Return the [x, y] coordinate for the center point of the cell that contains the specified text.  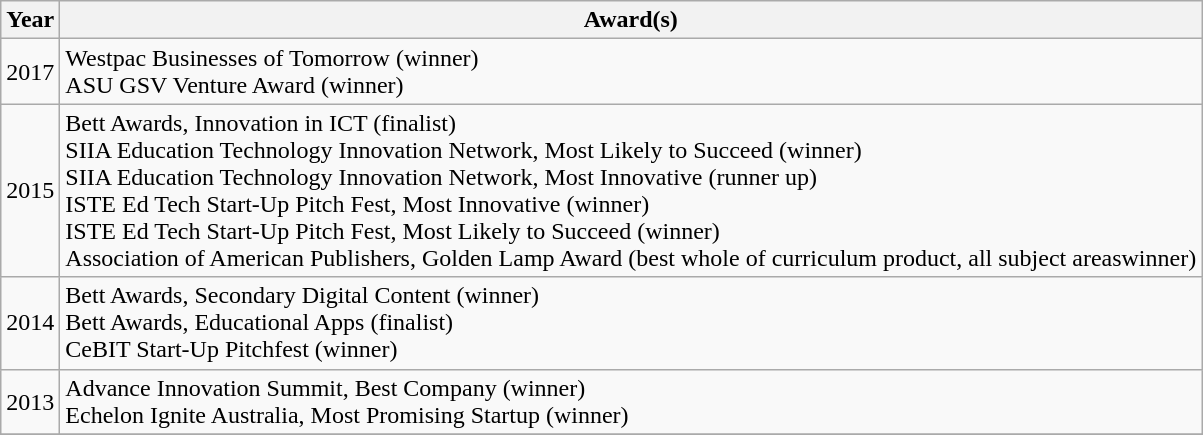
Award(s) [631, 20]
Year [30, 20]
Advance Innovation Summit, Best Company (winner)Echelon Ignite Australia, Most Promising Startup (winner) [631, 402]
2014 [30, 323]
Westpac Businesses of Tomorrow (winner)ASU GSV Venture Award (winner) [631, 72]
2015 [30, 190]
2013 [30, 402]
2017 [30, 72]
Bett Awards, Secondary Digital Content (winner)Bett Awards, Educational Apps (finalist)CeBIT Start-Up Pitchfest (winner) [631, 323]
